Return the [X, Y] coordinate for the center point of the cell that contains the specified text.  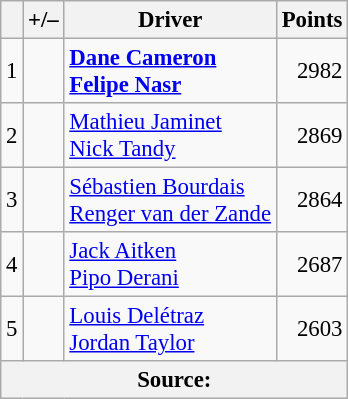
2869 [312, 136]
Driver [170, 20]
Points [312, 20]
Jack Aitken Pipo Derani [170, 264]
Mathieu Jaminet Nick Tandy [170, 136]
1 [12, 72]
2603 [312, 330]
Louis Delétraz Jordan Taylor [170, 330]
2864 [312, 200]
+/– [44, 20]
2982 [312, 72]
5 [12, 330]
4 [12, 264]
2 [12, 136]
Sébastien Bourdais Renger van der Zande [170, 200]
2687 [312, 264]
3 [12, 200]
Dane Cameron Felipe Nasr [170, 72]
